Detect which cell encompasses the target text, then output its (x, y) center coordinate. 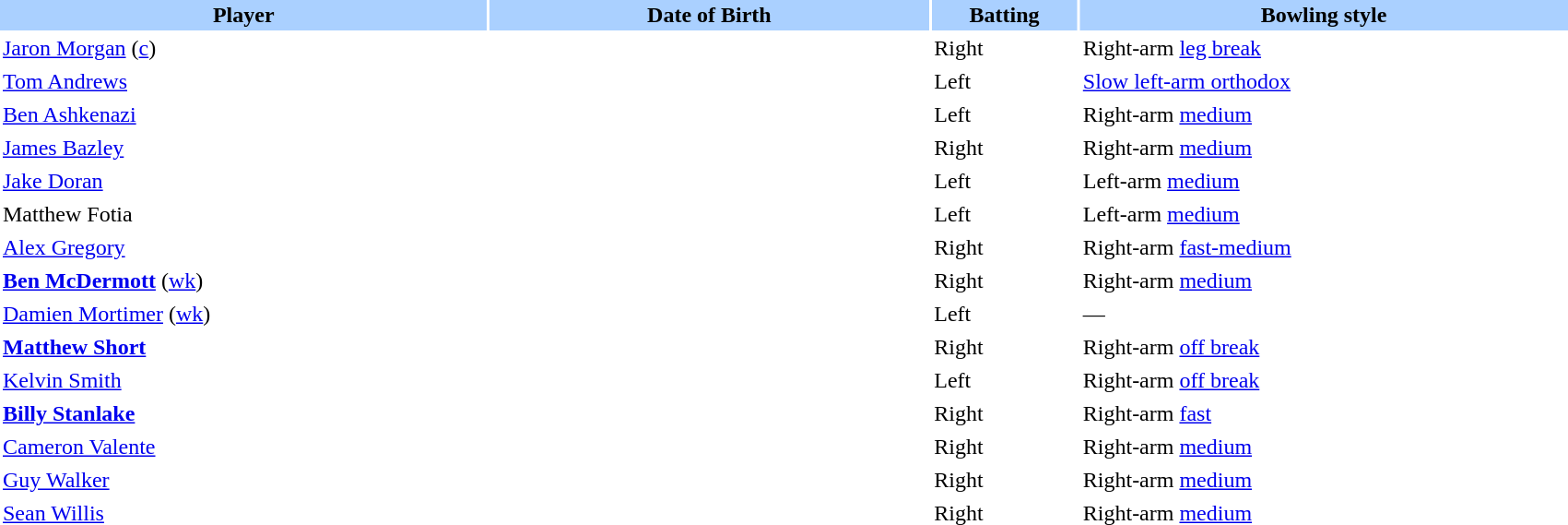
Slow left-arm orthodox (1324, 81)
Bowling style (1324, 15)
Matthew Fotia (243, 214)
Guy Walker (243, 480)
Tom Andrews (243, 81)
Ben Ashkenazi (243, 114)
Billy Stanlake (243, 413)
Right-arm leg break (1324, 48)
— (1324, 314)
Alex Gregory (243, 247)
Batting (1005, 15)
Damien Mortimer (wk) (243, 314)
James Bazley (243, 148)
Kelvin Smith (243, 380)
Ben McDermott (wk) (243, 280)
Jaron Morgan (c) (243, 48)
Right-arm fast (1324, 413)
Matthew Short (243, 347)
Cameron Valente (243, 447)
Date of Birth (710, 15)
Right-arm fast-medium (1324, 247)
Jake Doran (243, 181)
Player (243, 15)
